Determine the [x, y] coordinate at the center of the cell enclosing the given text.  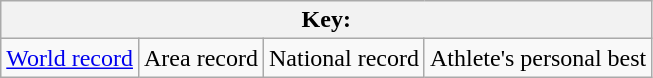
Area record [200, 58]
World record [70, 58]
National record [344, 58]
Athlete's personal best [538, 58]
Key: [326, 20]
